Search for the cell housing the specified text and yield its (X, Y) center coordinate. 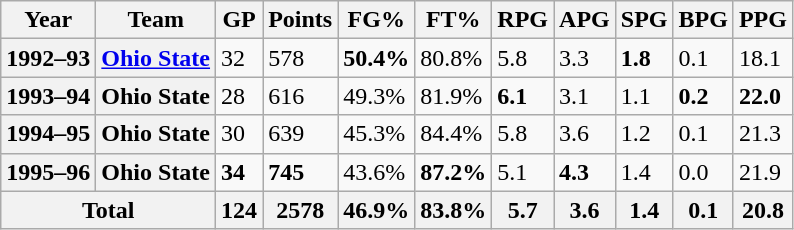
745 (300, 172)
RPG (523, 20)
0.0 (703, 172)
1995–96 (48, 172)
1.1 (644, 96)
Team (156, 20)
81.9% (454, 96)
1993–94 (48, 96)
46.9% (376, 210)
87.2% (454, 172)
5.7 (523, 210)
0.2 (703, 96)
SPG (644, 20)
3.1 (585, 96)
84.4% (454, 134)
80.8% (454, 58)
639 (300, 134)
PPG (762, 20)
3.3 (585, 58)
1992–93 (48, 58)
43.6% (376, 172)
5.1 (523, 172)
GP (240, 20)
34 (240, 172)
18.1 (762, 58)
APG (585, 20)
Points (300, 20)
21.3 (762, 134)
22.0 (762, 96)
32 (240, 58)
49.3% (376, 96)
1.8 (644, 58)
BPG (703, 20)
30 (240, 134)
83.8% (454, 210)
21.9 (762, 172)
616 (300, 96)
Total (108, 210)
28 (240, 96)
20.8 (762, 210)
578 (300, 58)
124 (240, 210)
50.4% (376, 58)
6.1 (523, 96)
Year (48, 20)
45.3% (376, 134)
FT% (454, 20)
4.3 (585, 172)
2578 (300, 210)
FG% (376, 20)
1.2 (644, 134)
1994–95 (48, 134)
